Extract the (x, y) coordinate from the center of the cell holding the provided text.  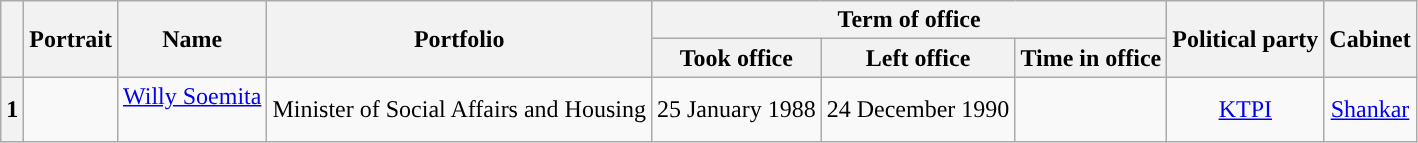
Term of office (908, 20)
Political party (1246, 39)
Shankar (1370, 110)
Time in office (1091, 58)
25 January 1988 (736, 110)
KTPI (1246, 110)
24 December 1990 (918, 110)
Cabinet (1370, 39)
Minister of Social Affairs and Housing (460, 110)
Willy Soemita (192, 110)
Took office (736, 58)
Left office (918, 58)
1 (12, 110)
Portrait (71, 39)
Name (192, 39)
Portfolio (460, 39)
